From the cell containing the given text, extract its center point as [X, Y] coordinate. 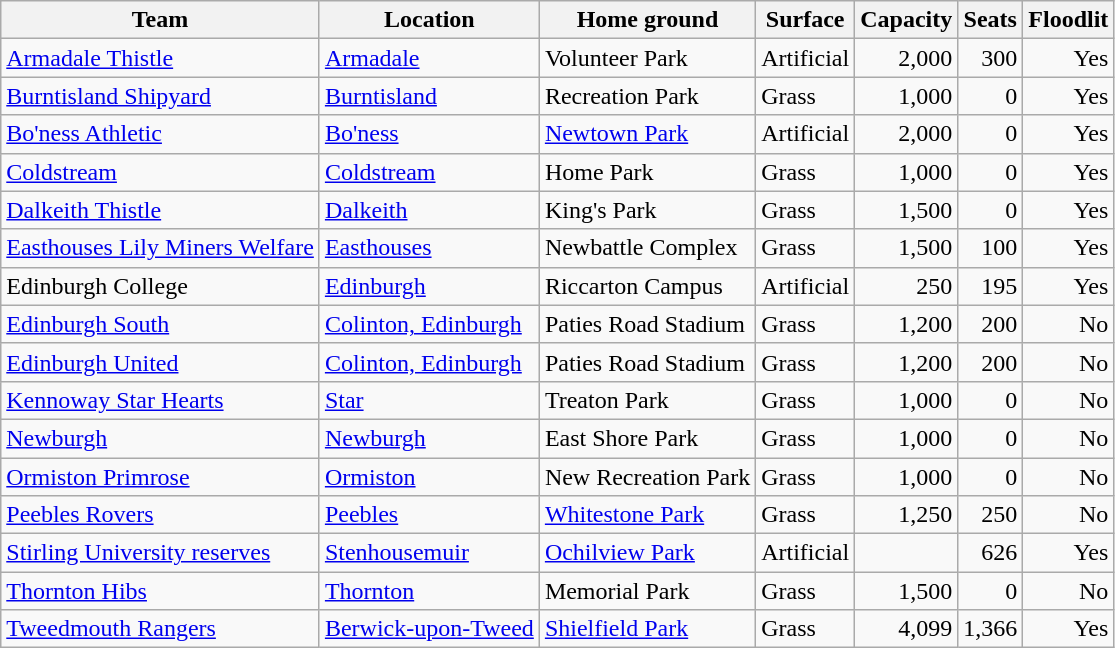
Recreation Park [647, 96]
Stirling University reserves [160, 553]
Thornton [429, 591]
Capacity [906, 20]
Berwick-upon-Tweed [429, 629]
195 [990, 286]
Location [429, 20]
Home Park [647, 172]
Memorial Park [647, 591]
Dalkeith Thistle [160, 210]
Floodlit [1068, 20]
Kennoway Star Hearts [160, 400]
Team [160, 20]
Easthouses Lily Miners Welfare [160, 248]
Treaton Park [647, 400]
Whitestone Park [647, 515]
Armadale [429, 58]
Riccarton Campus [647, 286]
300 [990, 58]
Surface [806, 20]
Volunteer Park [647, 58]
Star [429, 400]
Shielfield Park [647, 629]
4,099 [906, 629]
Home ground [647, 20]
Newtown Park [647, 134]
100 [990, 248]
Dalkeith [429, 210]
East Shore Park [647, 438]
Bo'ness [429, 134]
Newbattle Complex [647, 248]
Burntisland Shipyard [160, 96]
1,366 [990, 629]
Ormiston Primrose [160, 477]
Ormiston [429, 477]
Edinburgh United [160, 362]
Thornton Hibs [160, 591]
New Recreation Park [647, 477]
Stenhousemuir [429, 553]
1,250 [906, 515]
Bo'ness Athletic [160, 134]
Burntisland [429, 96]
Edinburgh South [160, 324]
Peebles [429, 515]
Ochilview Park [647, 553]
Seats [990, 20]
Tweedmouth Rangers [160, 629]
Armadale Thistle [160, 58]
Easthouses [429, 248]
Edinburgh [429, 286]
626 [990, 553]
Peebles Rovers [160, 515]
Edinburgh College [160, 286]
King's Park [647, 210]
